Provide the (X, Y) coordinate of the cell's center where the given text is located.  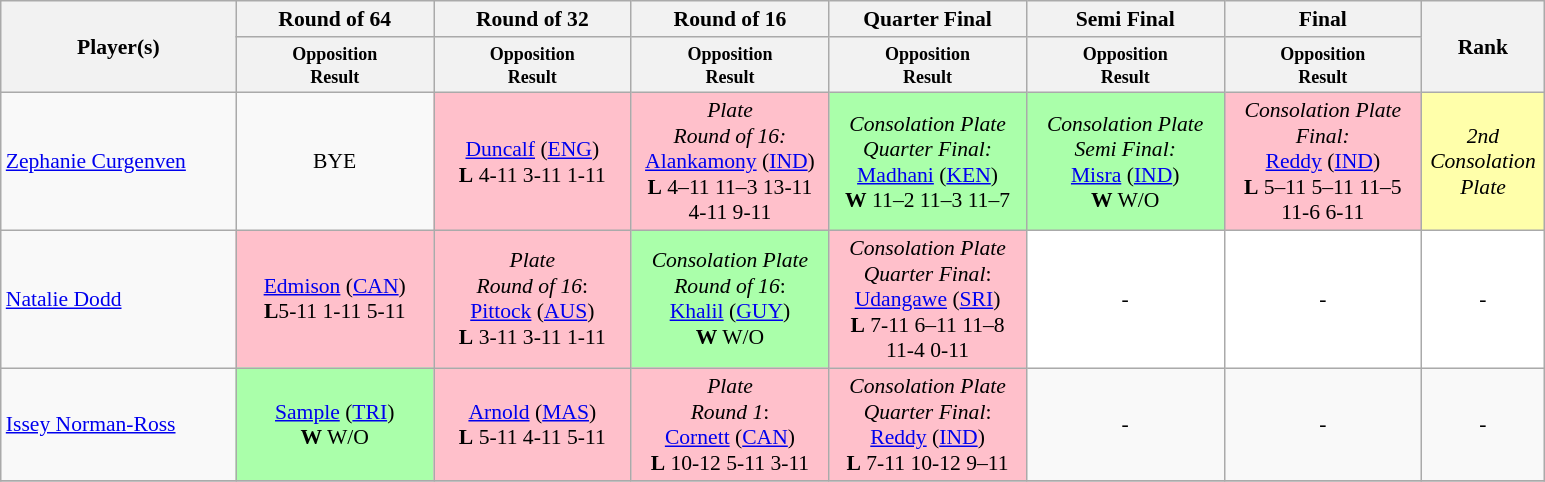
Round of 16 (730, 19)
Consolation PlateQuarter Final: Madhani (KEN)W 11–2 11–3 11–7 (928, 162)
Arnold (MAS)L 5-11 4-11 5-11 (533, 424)
Sample (TRI)W W/O (335, 424)
Issey Norman-Ross (118, 424)
Zephanie Curgenven (118, 162)
Edmison (CAN)L5-11 1-11 5-11 (335, 300)
Player(s) (118, 47)
Rank (1484, 47)
Round of 64 (335, 19)
Semi Final (1125, 19)
Consolation PlateQuarter Final: Udangawe (SRI)L 7-11 6–11 11–811-4 0-11 (928, 300)
PlateRound of 16: Alankamony (IND)L 4–11 11–3 13-114-11 9-11 (730, 162)
PlateRound 1: Cornett (CAN)L 10-12 5-11 3-11 (730, 424)
Final (1323, 19)
Natalie Dodd (118, 300)
BYE (335, 162)
2nd Consolation Plate (1484, 162)
Consolation PlateQuarter Final: Reddy (IND)L 7-11 10-12 9–11 (928, 424)
PlateRound of 16: Pittock (AUS)L 3-11 3-11 1-11 (533, 300)
Consolation PlateRound of 16: Khalil (GUY)W W/O (730, 300)
Duncalf (ENG)L 4-11 3-11 1-11 (533, 162)
Consolation PlateSemi Final: Misra (IND)W W/O (1125, 162)
Consolation PlateFinal: Reddy (IND)L 5–11 5–11 11–511-6 6-11 (1323, 162)
Round of 32 (533, 19)
Quarter Final (928, 19)
